Output the (X, Y) coordinate of the center of the cell containing the given text.  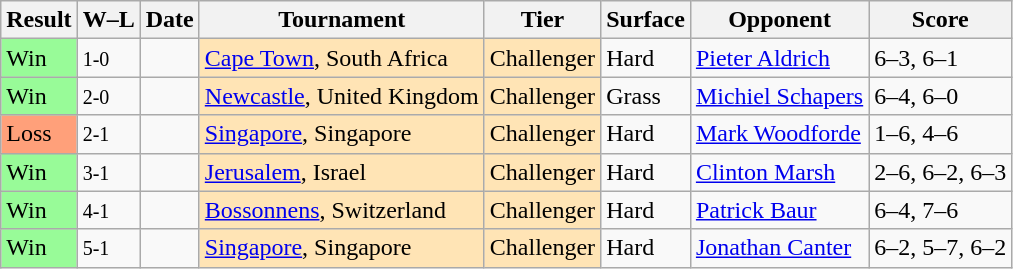
Score (940, 20)
Bossonnens, Switzerland (342, 210)
6–4, 7–6 (940, 210)
3-1 (108, 172)
Pieter Aldrich (779, 58)
1–6, 4–6 (940, 134)
Newcastle, United Kingdom (342, 96)
Michiel Schapers (779, 96)
Jonathan Canter (779, 248)
Clinton Marsh (779, 172)
5-1 (108, 248)
Jerusalem, Israel (342, 172)
2–6, 6–2, 6–3 (940, 172)
Grass (646, 96)
2-1 (108, 134)
Date (170, 20)
1-0 (108, 58)
6–4, 6–0 (940, 96)
Mark Woodforde (779, 134)
W–L (108, 20)
Loss (39, 134)
6–3, 6–1 (940, 58)
Patrick Baur (779, 210)
Tier (542, 20)
6–2, 5–7, 6–2 (940, 248)
Cape Town, South Africa (342, 58)
Result (39, 20)
Surface (646, 20)
Tournament (342, 20)
2-0 (108, 96)
4-1 (108, 210)
Opponent (779, 20)
